Detect which cell encompasses the target text, then output its [x, y] center coordinate. 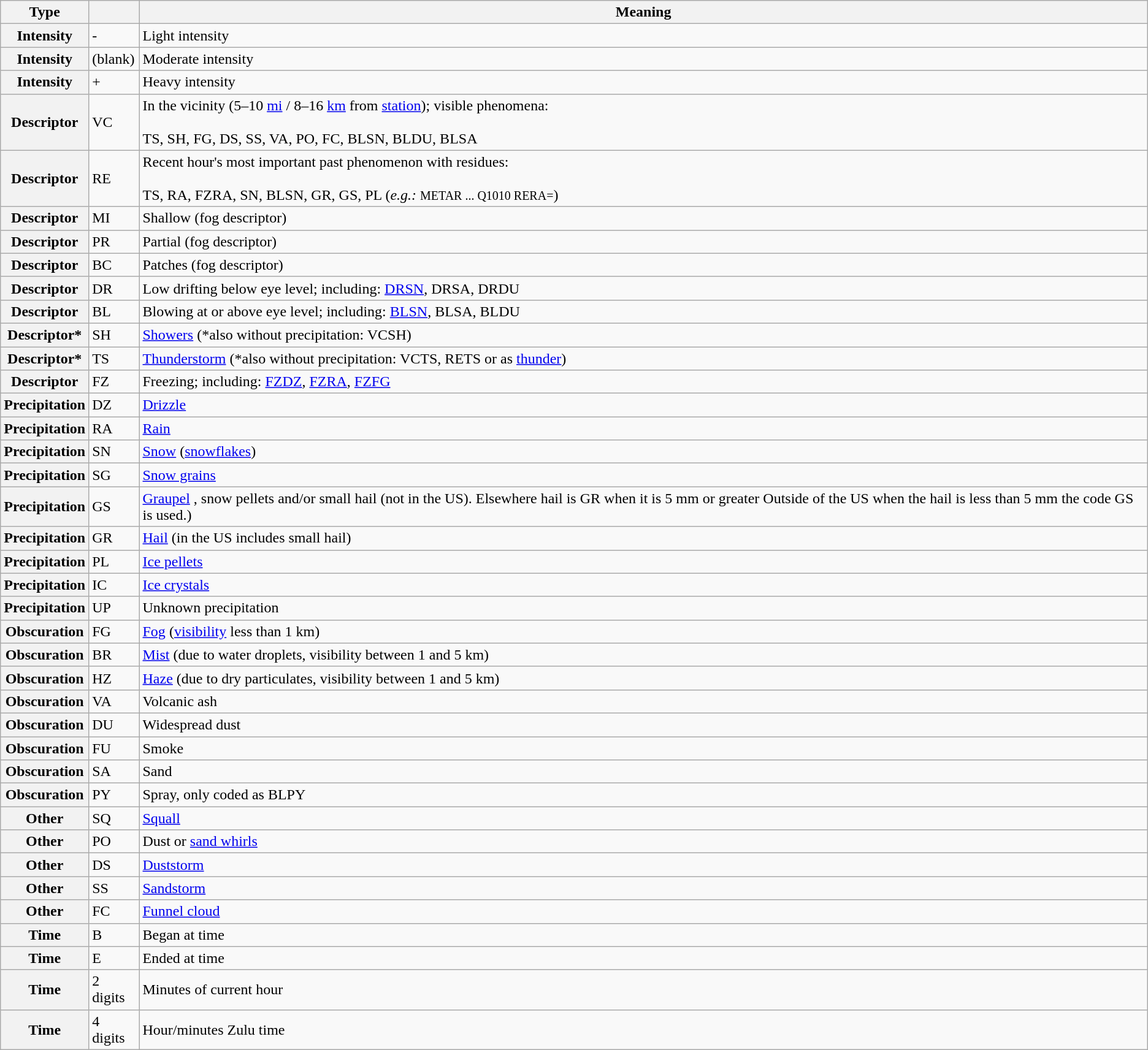
B [114, 935]
FZ [114, 382]
Heavy intensity [643, 82]
RE [114, 178]
Mist (due to water droplets, visibility between 1 and 5 km) [643, 655]
- [114, 36]
UP [114, 608]
Ice pellets [643, 561]
Type [45, 12]
Dust or sand whirls [643, 842]
BL [114, 311]
GS [114, 506]
DR [114, 288]
Freezing; including: FZDZ, FZRA, FZFG [643, 382]
4 digits [114, 1030]
PY [114, 795]
Fog (visibility less than 1 km) [643, 631]
Funnel cloud [643, 911]
BC [114, 265]
RA [114, 428]
Snow (snowflakes) [643, 452]
Rain [643, 428]
DS [114, 865]
HZ [114, 678]
SN [114, 452]
Showers (*also without precipitation: VCSH) [643, 335]
DU [114, 725]
Spray, only coded as BLPY [643, 795]
Partial (fog descriptor) [643, 242]
E [114, 958]
Duststorm [643, 865]
Meaning [643, 12]
Volcanic ash [643, 701]
+ [114, 82]
FU [114, 748]
Patches (fog descriptor) [643, 265]
GR [114, 538]
Snow grains [643, 475]
VC [114, 122]
Light intensity [643, 36]
PL [114, 561]
Smoke [643, 748]
SH [114, 335]
Drizzle [643, 405]
Thunderstorm (*also without precipitation: VCTS, RETS or as thunder) [643, 359]
Ended at time [643, 958]
Unknown precipitation [643, 608]
Minutes of current hour [643, 989]
SS [114, 888]
Shallow (fog descriptor) [643, 218]
MI [114, 218]
Recent hour's most important past phenomenon with residues: TS, RA, FZRA, SN, BLSN, GR, GS, PL (e.g.: METAR ... Q1010 RERA=) [643, 178]
PO [114, 842]
FG [114, 631]
IC [114, 585]
BR [114, 655]
Sand [643, 772]
Squall [643, 818]
SG [114, 475]
Sandstorm [643, 888]
Hour/minutes Zulu time [643, 1030]
Blowing at or above eye level; including: BLSN, BLSA, BLDU [643, 311]
SQ [114, 818]
DZ [114, 405]
Ice crystals [643, 585]
Moderate intensity [643, 59]
Hail (in the US includes small hail) [643, 538]
Began at time [643, 935]
FC [114, 911]
(blank) [114, 59]
Haze (due to dry particulates, visibility between 1 and 5 km) [643, 678]
Low drifting below eye level; including: DRSN, DRSA, DRDU [643, 288]
In the vicinity (5–10 mi / 8–16 km from station); visible phenomena:TS, SH, FG, DS, SS, VA, PO, FC, BLSN, BLDU, BLSA [643, 122]
TS [114, 359]
PR [114, 242]
VA [114, 701]
2 digits [114, 989]
SA [114, 772]
Widespread dust [643, 725]
